Determine the (x, y) coordinate at the center of the cell enclosing the given text.  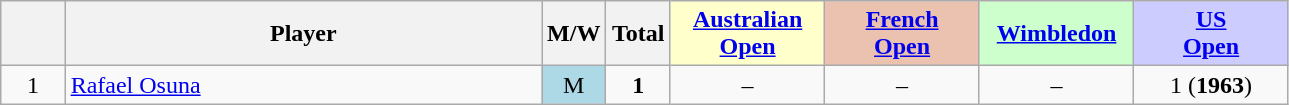
Australian Open (747, 34)
M (574, 85)
Rafael Osuna (303, 85)
French Open (902, 34)
M/W (574, 34)
Player (303, 34)
1 (1963) (1212, 85)
Total (638, 34)
Wimbledon (1056, 34)
US Open (1212, 34)
